From the cell containing the given text, extract its center point as (x, y) coordinate. 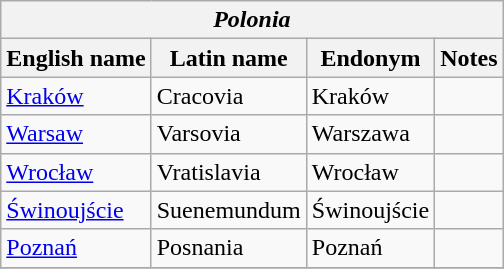
Warszawa (370, 134)
Suenemundum (228, 210)
Latin name (228, 58)
Posnania (228, 248)
English name (76, 58)
Polonia (252, 20)
Warsaw (76, 134)
Cracovia (228, 96)
Vratislavia (228, 172)
Endonym (370, 58)
Notes (469, 58)
Varsovia (228, 134)
